Find where the given text appears and provide that cell's center as (X, Y) coordinate. 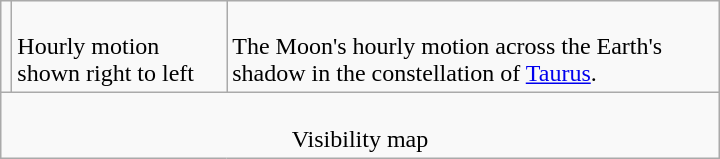
Visibility map (360, 126)
Hourly motion shown right to left (120, 47)
The Moon's hourly motion across the Earth's shadow in the constellation of Taurus. (474, 47)
